Scan for the cell matching the given text and deliver its (X, Y) coordinate at center. 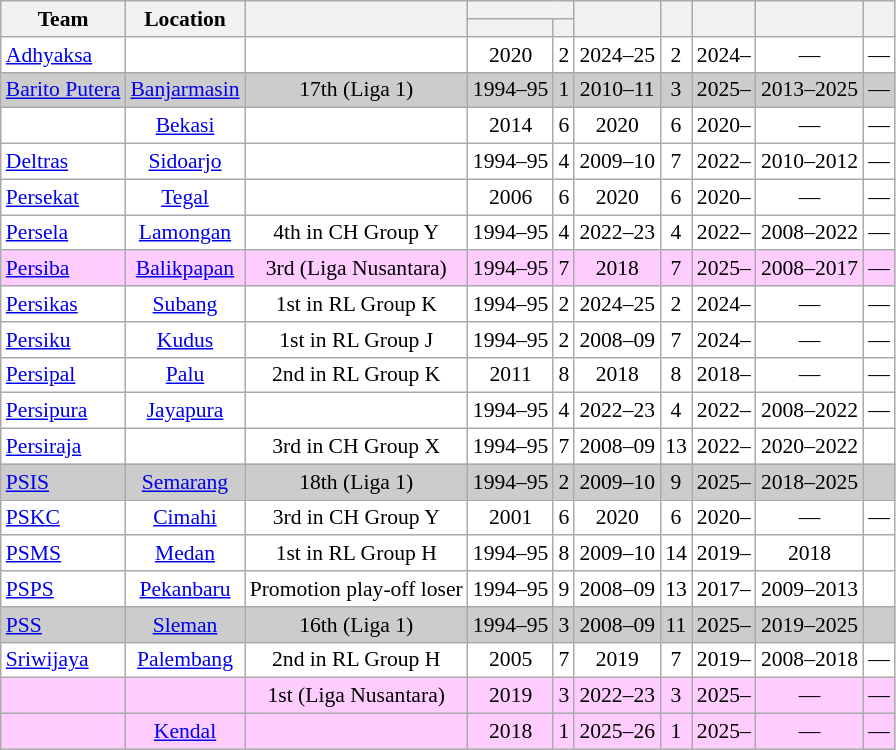
16th (Liga 1) (356, 625)
2020–2022 (810, 447)
2008–2017 (810, 269)
14 (676, 554)
Persiku (64, 340)
2018– (724, 375)
PSMS (64, 554)
2013–2025 (810, 90)
Promotion play-off loser (356, 589)
Sriwijaya (64, 660)
2018–2025 (810, 482)
Palu (184, 375)
2001 (511, 518)
Persiba (64, 269)
Cimahi (184, 518)
17th (Liga 1) (356, 90)
Persikas (64, 304)
PSPS (64, 589)
3rd (Liga Nusantara) (356, 269)
Sidoarjo (184, 162)
2008–2018 (810, 660)
Adhyaksa (64, 55)
Persela (64, 233)
Pekanbaru (184, 589)
PSS (64, 625)
1st in RL Group H (356, 554)
2010–11 (617, 90)
Lamongan (184, 233)
Palembang (184, 660)
2017– (724, 589)
Jayapura (184, 411)
Banjarmasin (184, 90)
1st (Liga Nusantara) (356, 696)
Persipura (64, 411)
2005 (511, 660)
Persipal (64, 375)
3rd in CH Group Y (356, 518)
2006 (511, 197)
Team (64, 19)
11 (676, 625)
Persiraja (64, 447)
2011 (511, 375)
2025–26 (617, 732)
Kendal (184, 732)
Kudus (184, 340)
Location (184, 19)
1st in RL Group J (356, 340)
3rd in CH Group X (356, 447)
Semarang (184, 482)
2nd in RL Group K (356, 375)
PSKC (64, 518)
18th (Liga 1) (356, 482)
Bekasi (184, 126)
Subang (184, 304)
2010–2012 (810, 162)
PSIS (64, 482)
Tegal (184, 197)
Balikpapan (184, 269)
1st in RL Group K (356, 304)
2nd in RL Group H (356, 660)
2019–2025 (810, 625)
Medan (184, 554)
2014 (511, 126)
2009–2013 (810, 589)
Barito Putera (64, 90)
Sleman (184, 625)
Persekat (64, 197)
4th in CH Group Y (356, 233)
Deltras (64, 162)
